Provide the (x, y) coordinate of the cell's center where the given text is located.  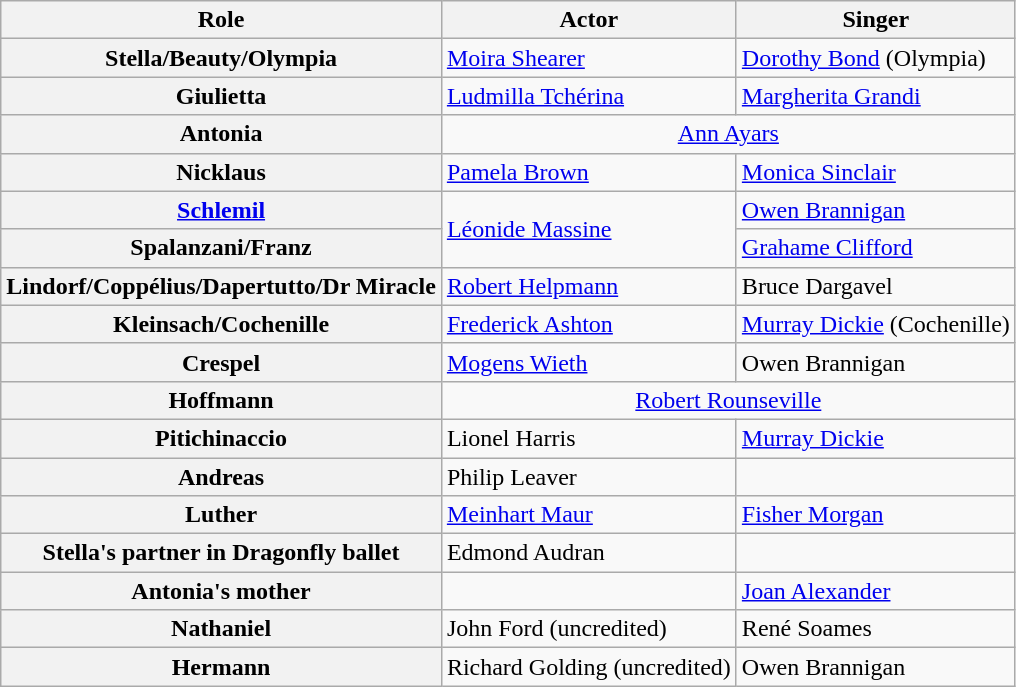
Moira Shearer (588, 58)
Mogens Wieth (588, 362)
Hoffmann (222, 400)
Monica Sinclair (876, 172)
Andreas (222, 477)
Grahame Clifford (876, 248)
Bruce Dargavel (876, 286)
Philip Leaver (588, 477)
Richard Golding (uncredited) (588, 667)
Ludmilla Tchérina (588, 96)
Margherita Grandi (876, 96)
Schlemil (222, 210)
René Soames (876, 629)
Fisher Morgan (876, 515)
Edmond Audran (588, 553)
Antonia's mother (222, 591)
Lionel Harris (588, 438)
Stella/Beauty/Olympia (222, 58)
Antonia (222, 134)
Murray Dickie (876, 438)
Lindorf/Coppélius/Dapertutto/Dr Miracle (222, 286)
Kleinsach/Cochenille (222, 324)
Nathaniel (222, 629)
Meinhart Maur (588, 515)
Singer (876, 20)
Crespel (222, 362)
Murray Dickie (Cochenille) (876, 324)
Robert Helpmann (588, 286)
Giulietta (222, 96)
Stella's partner in Dragonfly ballet (222, 553)
Frederick Ashton (588, 324)
Actor (588, 20)
Joan Alexander (876, 591)
Spalanzani/Franz (222, 248)
Nicklaus (222, 172)
Pamela Brown (588, 172)
John Ford (uncredited) (588, 629)
Role (222, 20)
Dorothy Bond (Olympia) (876, 58)
Léonide Massine (588, 229)
Robert Rounseville (728, 400)
Pitichinaccio (222, 438)
Ann Ayars (728, 134)
Hermann (222, 667)
Luther (222, 515)
